Return [X, Y] of the center of cell containing provided text 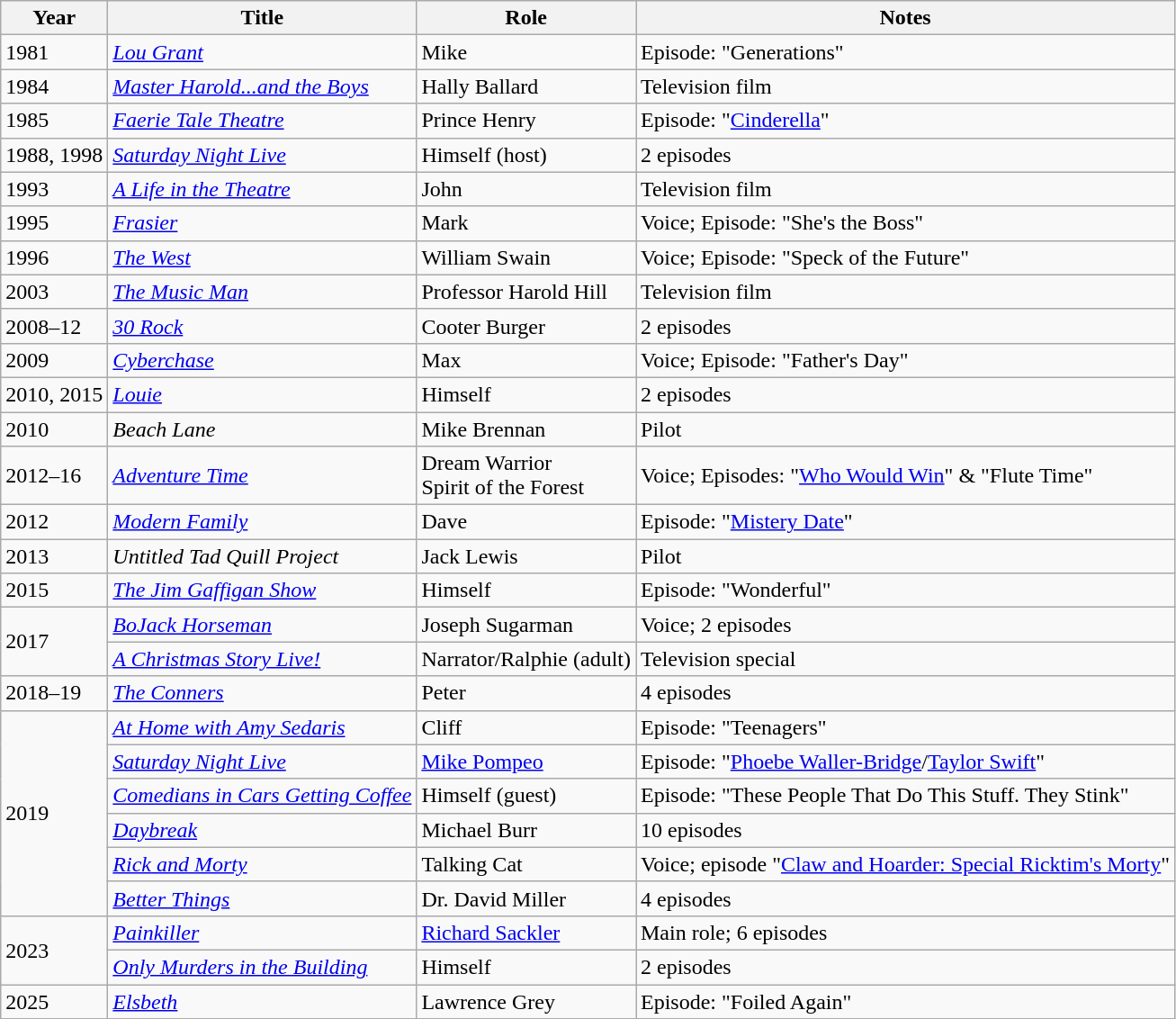
Episode: "Cinderella" [905, 121]
The Music Man [263, 292]
Modern Family [263, 522]
Dave [526, 522]
The Jim Gaffigan Show [263, 591]
1993 [54, 189]
The Conners [263, 693]
Untitled Tad Quill Project [263, 556]
2015 [54, 591]
Episode: "Mistery Date" [905, 522]
Voice; Episode: "Speck of the Future" [905, 257]
Year [54, 18]
Voice; Episodes: "Who Would Win" & "Flute Time" [905, 475]
Television special [905, 659]
Beach Lane [263, 429]
Mike Brennan [526, 429]
The West [263, 257]
Lawrence Grey [526, 1002]
Episode: "These People That Do This Stuff. They Stink" [905, 796]
Comedians in Cars Getting Coffee [263, 796]
Episode: "Foiled Again" [905, 1002]
Hally Ballard [526, 86]
2010 [54, 429]
2013 [54, 556]
A Christmas Story Live! [263, 659]
Frasier [263, 223]
1988, 1998 [54, 155]
2003 [54, 292]
Voice; Episode: "She's the Boss" [905, 223]
Narrator/Ralphie (adult) [526, 659]
Faerie Tale Theatre [263, 121]
Rick and Morty [263, 864]
Voice; 2 episodes [905, 625]
1995 [54, 223]
Talking Cat [526, 864]
Peter [526, 693]
Cooter Burger [526, 326]
1996 [54, 257]
Dream Warrior Spirit of the Forest [526, 475]
Mike Pompeo [526, 762]
Voice; Episode: "Father's Day" [905, 360]
Michael Burr [526, 830]
2010, 2015 [54, 394]
Master Harold...and the Boys [263, 86]
2008–12 [54, 326]
Professor Harold Hill [526, 292]
Prince Henry [526, 121]
Louie [263, 394]
Episode: "Teenagers" [905, 727]
At Home with Amy Sedaris [263, 727]
Daybreak [263, 830]
A Life in the Theatre [263, 189]
Dr. David Miller [526, 898]
2012–16 [54, 475]
Episode: "Generations" [905, 52]
2023 [54, 950]
Mike [526, 52]
Lou Grant [263, 52]
Max [526, 360]
1985 [54, 121]
Himself (guest) [526, 796]
Painkiller [263, 933]
2009 [54, 360]
Elsbeth [263, 1002]
Voice; episode "Claw and Hoarder: Special Ricktim's Morty" [905, 864]
1984 [54, 86]
Better Things [263, 898]
Cyberchase [263, 360]
2018–19 [54, 693]
Joseph Sugarman [526, 625]
2019 [54, 813]
Himself (host) [526, 155]
Cliff [526, 727]
Jack Lewis [526, 556]
2017 [54, 642]
BoJack Horseman [263, 625]
Episode: "Wonderful" [905, 591]
William Swain [526, 257]
Only Murders in the Building [263, 967]
2012 [54, 522]
Episode: "Phoebe Waller-Bridge/Taylor Swift" [905, 762]
Main role; 6 episodes [905, 933]
30 Rock [263, 326]
Richard Sackler [526, 933]
Title [263, 18]
Role [526, 18]
2025 [54, 1002]
1981 [54, 52]
Mark [526, 223]
John [526, 189]
Adventure Time [263, 475]
10 episodes [905, 830]
Notes [905, 18]
